Find where the given text appears and provide that cell's center as (X, Y) coordinate. 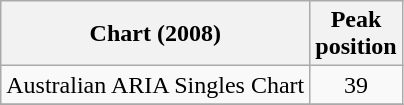
Chart (2008) (156, 34)
Australian ARIA Singles Chart (156, 85)
39 (356, 85)
Peakposition (356, 34)
